Locate the cell with the specified text and output its (x, y) center coordinate. 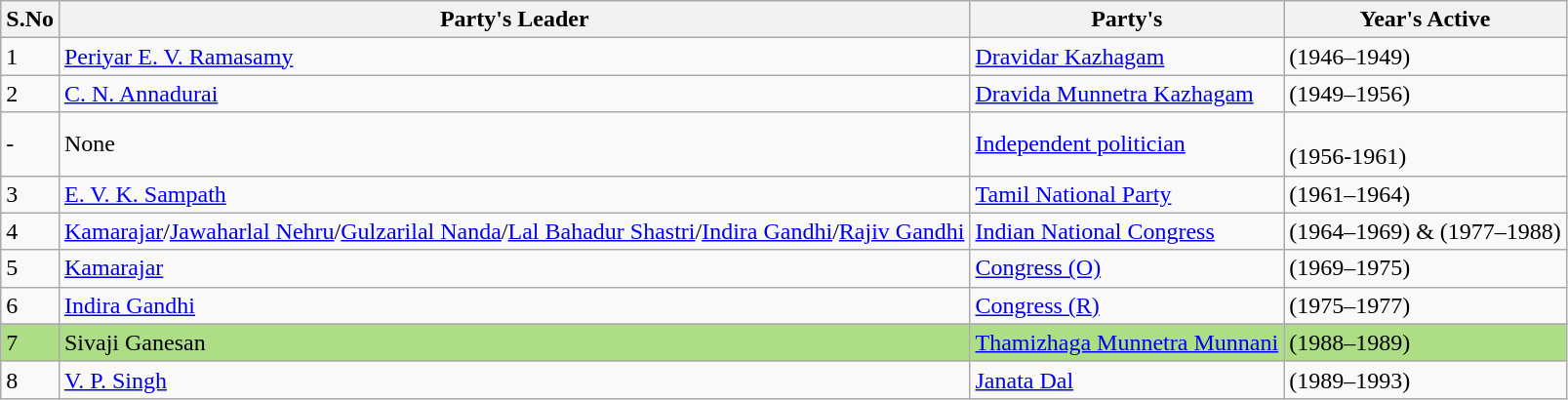
Kamarajar/Jawaharlal Nehru/Gulzarilal Nanda/Lal Bahadur Shastri/Indira Gandhi/Rajiv Gandhi (513, 231)
Congress (O) (1127, 268)
S.No (30, 20)
Dravidar Kazhagam (1127, 57)
Indian National Congress (1127, 231)
1 (30, 57)
Kamarajar (513, 268)
Periyar E. V. Ramasamy (513, 57)
None (513, 144)
Janata Dal (1127, 380)
6 (30, 305)
(1949–1956) (1426, 94)
Indira Gandhi (513, 305)
Tamil National Party (1127, 194)
(1989–1993) (1426, 380)
(1964–1969) & (1977–1988) (1426, 231)
5 (30, 268)
Dravida Munnetra Kazhagam (1127, 94)
(1975–1977) (1426, 305)
Party's Leader (513, 20)
Party's (1127, 20)
3 (30, 194)
(1961–1964) (1426, 194)
Sivaji Ganesan (513, 342)
- (30, 144)
(1969–1975) (1426, 268)
7 (30, 342)
C. N. Annadurai (513, 94)
(1988–1989) (1426, 342)
V. P. Singh (513, 380)
2 (30, 94)
4 (30, 231)
(1946–1949) (1426, 57)
Thamizhaga Munnetra Munnani (1127, 342)
Congress (R) (1127, 305)
(1956-1961) (1426, 144)
Independent politician (1127, 144)
Year's Active (1426, 20)
E. V. K. Sampath (513, 194)
8 (30, 380)
